Detect which cell encompasses the target text, then output its (X, Y) center coordinate. 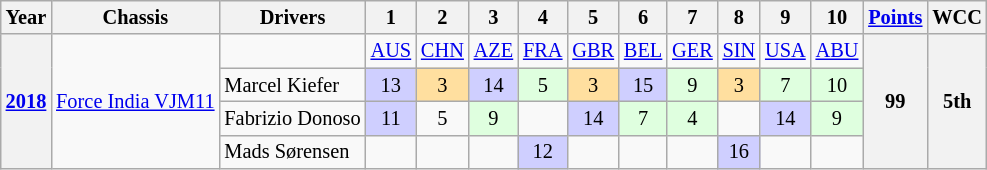
99 (895, 102)
Year (26, 17)
CHN (442, 51)
Drivers (292, 17)
11 (391, 118)
12 (542, 152)
SIN (740, 51)
Points (895, 17)
13 (391, 85)
6 (643, 17)
Force India VJM11 (135, 102)
16 (740, 152)
Mads Sørensen (292, 152)
2018 (26, 102)
2 (442, 17)
15 (643, 85)
BEL (643, 51)
AUS (391, 51)
1 (391, 17)
AZE (494, 51)
USA (785, 51)
GER (692, 51)
8 (740, 17)
ABU (838, 51)
Chassis (135, 17)
FRA (542, 51)
GBR (593, 51)
WCC (957, 17)
5th (957, 102)
Fabrizio Donoso (292, 118)
Marcel Kiefer (292, 85)
